From the cell containing the given text, extract its center point as (X, Y) coordinate. 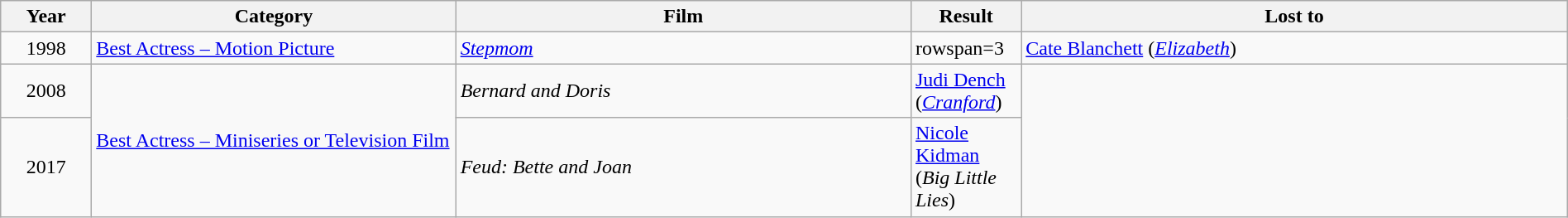
Nicole Kidman (Big Little Lies) (966, 167)
Year (46, 17)
2017 (46, 167)
Category (274, 17)
Lost to (1294, 17)
Result (966, 17)
Film (683, 17)
Bernard and Doris (683, 91)
Feud: Bette and Joan (683, 167)
Judi Dench (Cranford) (966, 91)
Best Actress – Motion Picture (274, 48)
rowspan=3 (966, 48)
1998 (46, 48)
Best Actress – Miniseries or Television Film (274, 140)
2008 (46, 91)
Stepmom (683, 48)
Cate Blanchett (Elizabeth) (1294, 48)
